Capture the cell that displays the provided text and extract its [x, y] central coordinate. 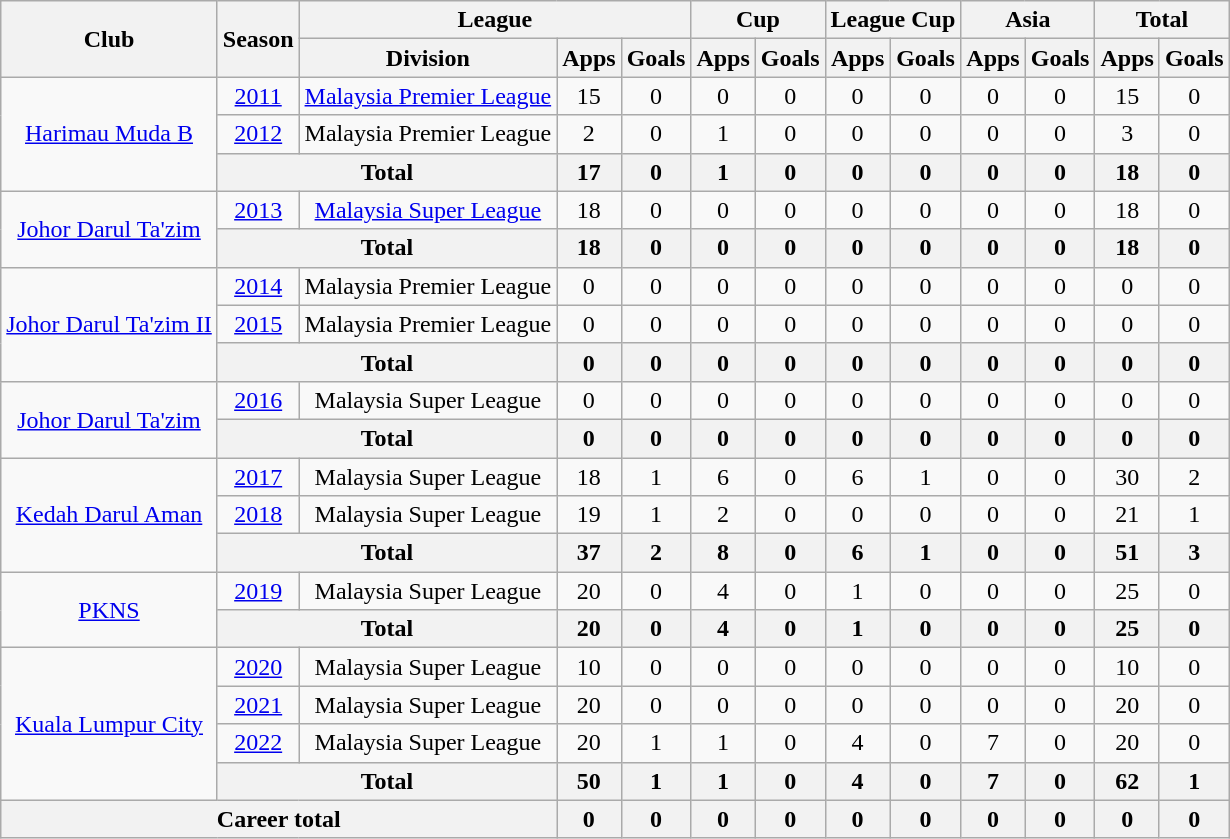
50 [589, 781]
Division [428, 58]
Kedah Darul Aman [110, 515]
Season [258, 39]
2019 [258, 591]
37 [589, 553]
Asia [1028, 20]
2015 [258, 324]
51 [1127, 553]
2012 [258, 134]
2020 [258, 667]
8 [723, 553]
2016 [258, 400]
2017 [258, 477]
Harimau Muda B [110, 134]
2021 [258, 705]
Johor Darul Ta'zim II [110, 324]
2022 [258, 743]
Cup [758, 20]
17 [589, 172]
2013 [258, 210]
2018 [258, 515]
League Cup [893, 20]
62 [1127, 781]
Club [110, 39]
21 [1127, 515]
PKNS [110, 610]
2014 [258, 286]
19 [589, 515]
Career total [279, 819]
League [495, 20]
Kuala Lumpur City [110, 724]
30 [1127, 477]
2011 [258, 96]
